Return [x, y] of the center of cell containing provided text 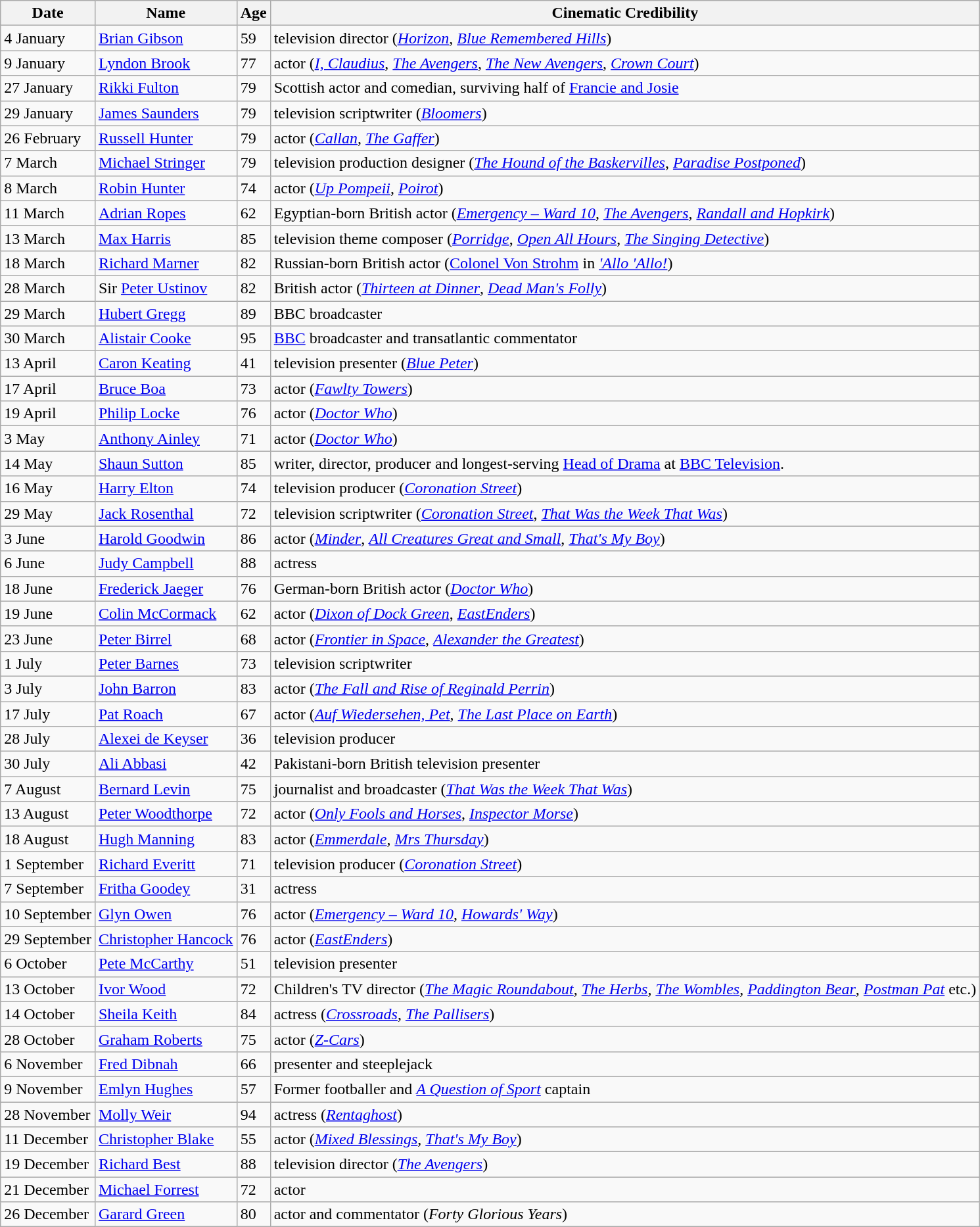
actor (Frontier in Space, Alexander the Greatest) [625, 638]
Age [254, 13]
29 January [48, 113]
actor (Z-Cars) [625, 1039]
3 May [48, 439]
Brian Gibson [166, 38]
21 December [48, 1190]
6 November [48, 1064]
television scriptwriter (Bloomers) [625, 113]
actor (Dixon of Dock Green, EastEnders) [625, 613]
television director (The Avengers) [625, 1165]
Hugh Manning [166, 839]
Russell Hunter [166, 138]
26 February [48, 138]
James Saunders [166, 113]
9 November [48, 1089]
6 October [48, 964]
17 April [48, 389]
84 [254, 1014]
Bernard Levin [166, 789]
Emlyn Hughes [166, 1089]
23 June [48, 638]
Peter Woodthorpe [166, 814]
57 [254, 1089]
actor (Emmerdale, Mrs Thursday) [625, 839]
Scottish actor and comedian, surviving half of Francie and Josie [625, 88]
3 June [48, 539]
Judy Campbell [166, 564]
Bruce Boa [166, 389]
Pakistani-born British television presenter [625, 764]
13 April [48, 364]
86 [254, 539]
Pat Roach [166, 713]
Jack Rosenthal [166, 514]
television scriptwriter (Coronation Street, That Was the Week That Was) [625, 514]
14 October [48, 1014]
television scriptwriter [625, 663]
Rikki Fulton [166, 88]
actor and commentator (Forty Glorious Years) [625, 1215]
Harry Elton [166, 489]
Sir Peter Ustinov [166, 288]
29 September [48, 939]
29 March [48, 314]
Russian-born British actor (Colonel Von Strohm in 'Allo 'Allo!) [625, 263]
41 [254, 364]
55 [254, 1140]
80 [254, 1215]
19 December [48, 1165]
Christopher Hancock [166, 939]
95 [254, 339]
Philip Locke [166, 414]
actor [625, 1190]
18 March [48, 263]
actor (Only Fools and Horses, Inspector Morse) [625, 814]
Fritha Goodey [166, 889]
18 June [48, 589]
Hubert Gregg [166, 314]
television director (Horizon, Blue Remembered Hills) [625, 38]
Garard Green [166, 1215]
28 July [48, 739]
Molly Weir [166, 1115]
German-born British actor (Doctor Who) [625, 589]
actor (Auf Wiedersehen, Pet, The Last Place on Earth) [625, 713]
27 January [48, 88]
presenter and steeplejack [625, 1064]
Michael Forrest [166, 1190]
Children's TV director (The Magic Roundabout, The Herbs, The Wombles, Paddington Bear, Postman Pat etc.) [625, 989]
Christopher Blake [166, 1140]
Richard Everitt [166, 864]
Peter Birrel [166, 638]
BBC broadcaster [625, 314]
Adrian Ropes [166, 213]
Anthony Ainley [166, 439]
6 June [48, 564]
British actor (Thirteen at Dinner, Dead Man's Folly) [625, 288]
actor (Emergency – Ward 10, Howards' Way) [625, 914]
1 July [48, 663]
television presenter [625, 964]
Egyptian-born British actor (Emergency – Ward 10, The Avengers, Randall and Hopkirk) [625, 213]
actor (Mixed Blessings, That's My Boy) [625, 1140]
89 [254, 314]
Ali Abbasi [166, 764]
14 May [48, 464]
writer, director, producer and longest-serving Head of Drama at BBC Television. [625, 464]
7 August [48, 789]
actor (EastEnders) [625, 939]
94 [254, 1115]
BBC broadcaster and transatlantic commentator [625, 339]
1 September [48, 864]
Harold Goodwin [166, 539]
Glyn Owen [166, 914]
36 [254, 739]
51 [254, 964]
Name [166, 13]
29 May [48, 514]
30 March [48, 339]
Pete McCarthy [166, 964]
42 [254, 764]
actor (I, Claudius, The Avengers, The New Avengers, Crown Court) [625, 63]
59 [254, 38]
13 March [48, 238]
Date [48, 13]
television production designer (The Hound of the Baskervilles, Paradise Postponed) [625, 163]
Caron Keating [166, 364]
Lyndon Brook [166, 63]
Shaun Sutton [166, 464]
John Barron [166, 688]
26 December [48, 1215]
Peter Barnes [166, 663]
18 August [48, 839]
Richard Best [166, 1165]
television theme composer (Porridge, Open All Hours, The Singing Detective) [625, 238]
8 March [48, 188]
77 [254, 63]
Alistair Cooke [166, 339]
13 October [48, 989]
67 [254, 713]
16 May [48, 489]
68 [254, 638]
11 December [48, 1140]
31 [254, 889]
66 [254, 1064]
Cinematic Credibility [625, 13]
Sheila Keith [166, 1014]
11 March [48, 213]
17 July [48, 713]
7 March [48, 163]
journalist and broadcaster (That Was the Week That Was) [625, 789]
19 April [48, 414]
30 July [48, 764]
television producer [625, 739]
Robin Hunter [166, 188]
Ivor Wood [166, 989]
Michael Stringer [166, 163]
Former footballer and A Question of Sport captain [625, 1089]
actor (The Fall and Rise of Reginald Perrin) [625, 688]
Richard Marner [166, 263]
Fred Dibnah [166, 1064]
Graham Roberts [166, 1039]
19 June [48, 613]
10 September [48, 914]
actress (Crossroads, The Pallisers) [625, 1014]
Max Harris [166, 238]
Colin McCormack [166, 613]
actress (Rentaghost) [625, 1115]
television presenter (Blue Peter) [625, 364]
7 September [48, 889]
13 August [48, 814]
actor (Callan, The Gaffer) [625, 138]
9 January [48, 63]
28 October [48, 1039]
4 January [48, 38]
actor (Fawlty Towers) [625, 389]
Frederick Jaeger [166, 589]
28 November [48, 1115]
3 July [48, 688]
actor (Up Pompeii, Poirot) [625, 188]
28 March [48, 288]
Alexei de Keyser [166, 739]
actor (Minder, All Creatures Great and Small, That's My Boy) [625, 539]
